Search for the cell housing the specified text and yield its (X, Y) center coordinate. 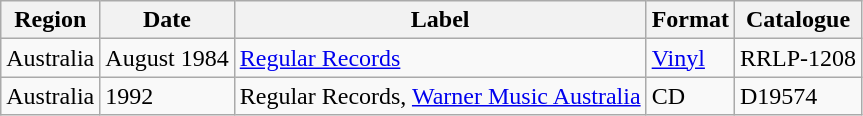
D19574 (798, 96)
Regular Records (440, 58)
Label (440, 20)
CD (690, 96)
Vinyl (690, 58)
Region (50, 20)
Regular Records, Warner Music Australia (440, 96)
August 1984 (167, 58)
Format (690, 20)
1992 (167, 96)
Catalogue (798, 20)
Date (167, 20)
RRLP-1208 (798, 58)
